Locate the cell with the specified text and output its [X, Y] center coordinate. 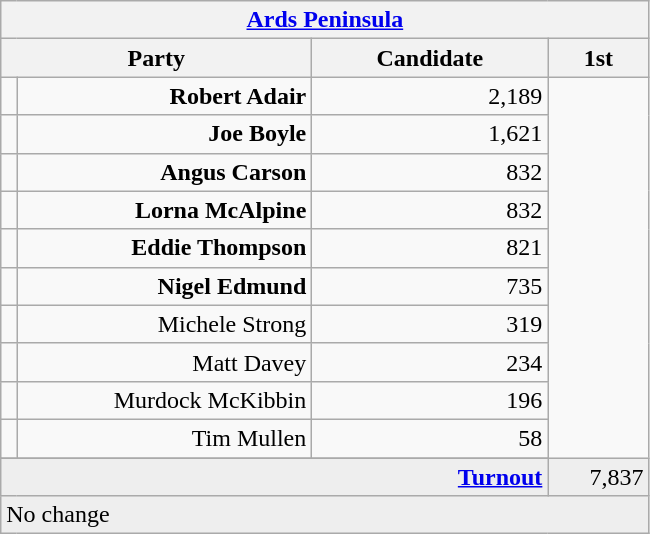
Party [156, 58]
196 [430, 400]
Nigel Edmund [164, 286]
2,189 [430, 96]
234 [430, 362]
Turnout [274, 477]
821 [430, 248]
1st [598, 58]
Murdock McKibbin [164, 400]
Tim Mullen [164, 438]
7,837 [598, 477]
Robert Adair [164, 96]
1,621 [430, 134]
319 [430, 324]
No change [325, 515]
Lorna McAlpine [164, 210]
Candidate [430, 58]
Matt Davey [164, 362]
58 [430, 438]
Michele Strong [164, 324]
Angus Carson [164, 172]
Eddie Thompson [164, 248]
Ards Peninsula [325, 20]
Joe Boyle [164, 134]
735 [430, 286]
